Scan for the cell matching the given text and deliver its [X, Y] coordinate at center. 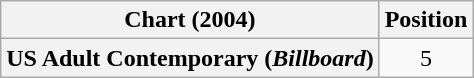
5 [426, 58]
Chart (2004) [190, 20]
US Adult Contemporary (Billboard) [190, 58]
Position [426, 20]
